Provide the (X, Y) coordinate of the cell's center where the given text is located.  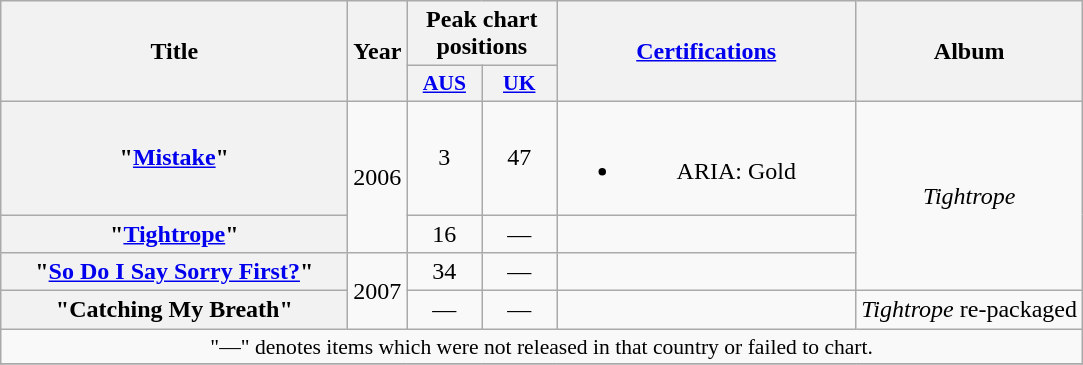
34 (444, 272)
"Mistake" (174, 158)
3 (444, 158)
Year (378, 52)
"—" denotes items which were not released in that country or failed to chart. (542, 347)
Tightrope re-packaged (970, 310)
Peak chart positions (482, 34)
47 (520, 158)
2006 (378, 176)
Album (970, 52)
"Catching My Breath" (174, 310)
ARIA: Gold (706, 158)
2007 (378, 291)
UK (520, 84)
16 (444, 233)
"So Do I Say Sorry First?" (174, 272)
Certifications (706, 52)
"Tightrope" (174, 233)
AUS (444, 84)
Title (174, 52)
Tightrope (970, 196)
